Return the [x, y] coordinate for the center point of the cell that contains the specified text.  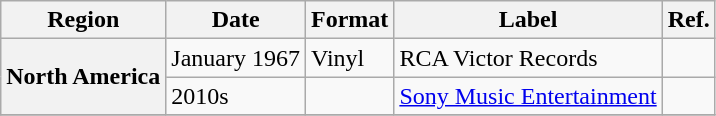
Region [84, 20]
Sony Music Entertainment [528, 96]
Vinyl [349, 58]
RCA Victor Records [528, 58]
Ref. [688, 20]
Label [528, 20]
North America [84, 77]
Date [236, 20]
Format [349, 20]
January 1967 [236, 58]
2010s [236, 96]
